Capture the cell that displays the provided text and extract its (x, y) central coordinate. 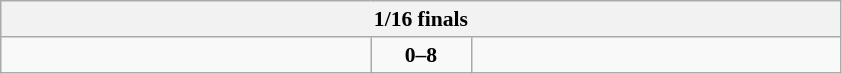
0–8 (421, 55)
1/16 finals (421, 19)
